Find where the given text appears and provide that cell's center as (x, y) coordinate. 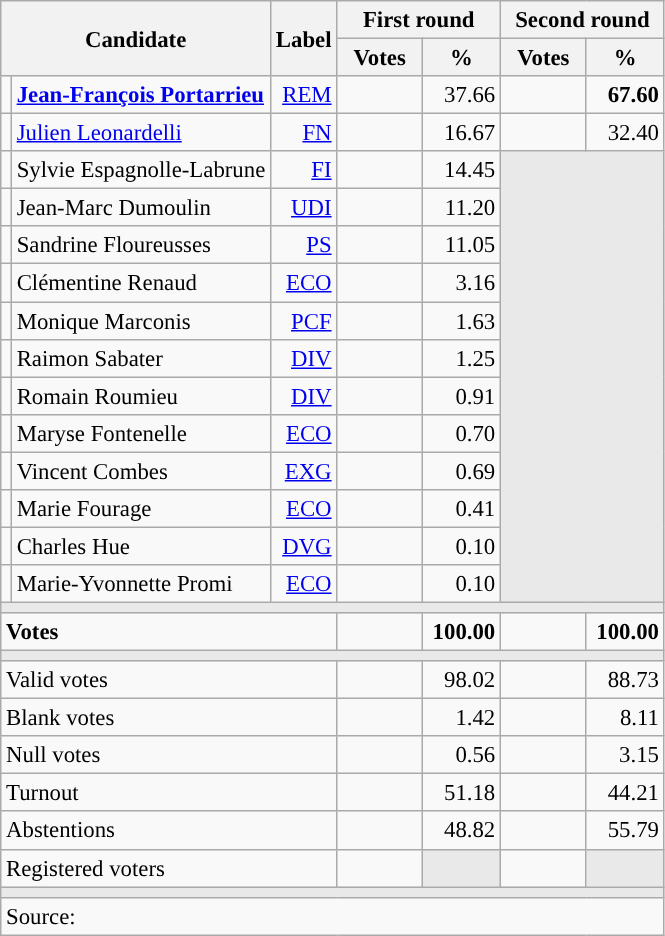
Jean-François Portarrieu (140, 95)
Clémentine Renaud (140, 283)
FN (304, 133)
14.45 (461, 170)
Source: (332, 916)
Valid votes (169, 680)
3.16 (461, 283)
0.70 (461, 433)
PS (304, 245)
Blank votes (169, 718)
98.02 (461, 680)
0.56 (461, 755)
37.66 (461, 95)
Null votes (169, 755)
EXG (304, 471)
8.11 (625, 718)
16.67 (461, 133)
Marie-Yvonnette Promi (140, 584)
Jean-Marc Dumoulin (140, 208)
88.73 (625, 680)
0.41 (461, 509)
REM (304, 95)
PCF (304, 321)
1.63 (461, 321)
51.18 (461, 793)
UDI (304, 208)
FI (304, 170)
Sandrine Floureusses (140, 245)
44.21 (625, 793)
Second round (583, 20)
DVG (304, 546)
Abstentions (169, 831)
Registered voters (169, 868)
Sylvie Espagnolle-Labrune (140, 170)
1.25 (461, 358)
55.79 (625, 831)
3.15 (625, 755)
11.05 (461, 245)
Romain Roumieu (140, 396)
32.40 (625, 133)
First round (419, 20)
Maryse Fontenelle (140, 433)
Label (304, 38)
Vincent Combes (140, 471)
0.69 (461, 471)
11.20 (461, 208)
1.42 (461, 718)
Monique Marconis (140, 321)
Marie Fourage (140, 509)
48.82 (461, 831)
Julien Leonardelli (140, 133)
Charles Hue (140, 546)
Turnout (169, 793)
Candidate (136, 38)
Raimon Sabater (140, 358)
0.91 (461, 396)
67.60 (625, 95)
